Capture the cell that displays the provided text and extract its (x, y) central coordinate. 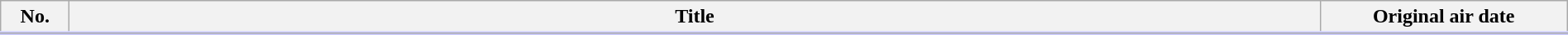
Original air date (1444, 17)
No. (35, 17)
Title (695, 17)
